From the cell containing the given text, extract its center point as (X, Y) coordinate. 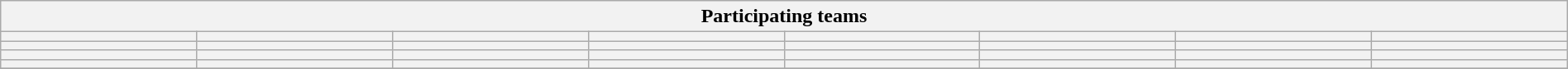
Participating teams (784, 16)
